Capture the cell that displays the provided text and extract its (X, Y) central coordinate. 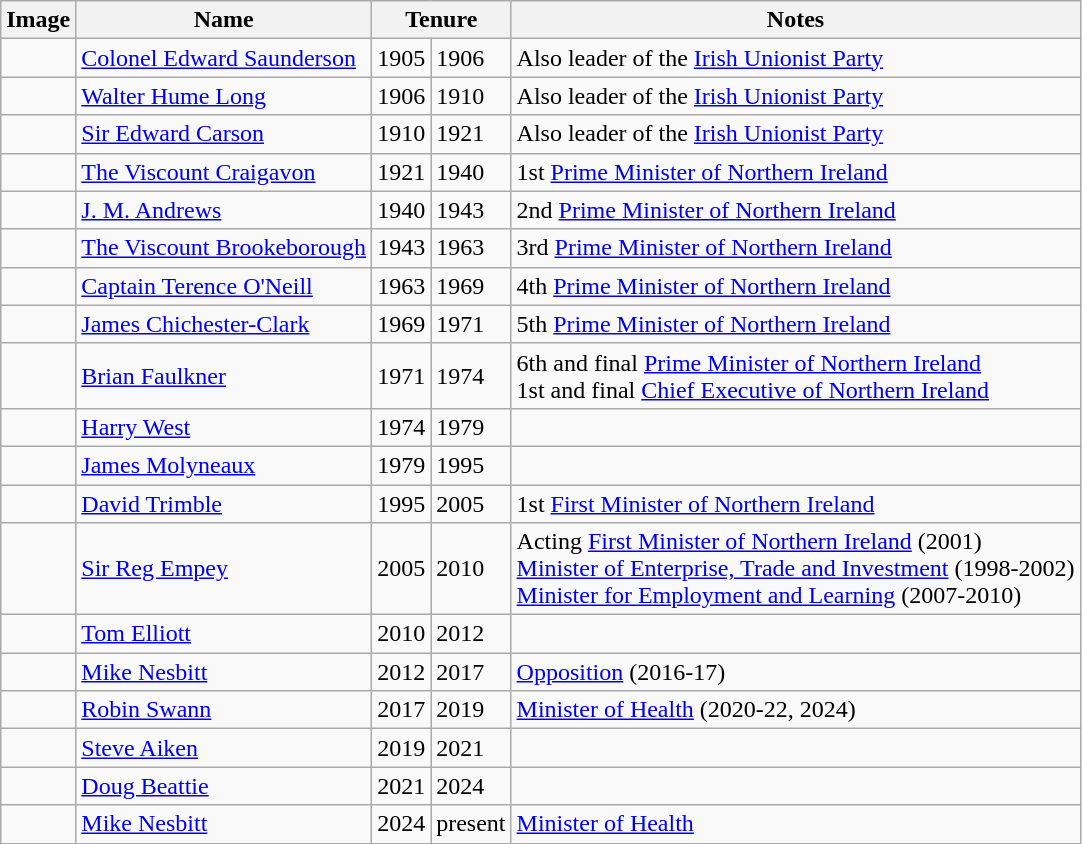
David Trimble (224, 503)
3rd Prime Minister of Northern Ireland (796, 248)
Brian Faulkner (224, 376)
present (471, 824)
1905 (402, 58)
Doug Beattie (224, 786)
Steve Aiken (224, 748)
James Chichester-Clark (224, 324)
Robin Swann (224, 710)
Name (224, 20)
6th and final Prime Minister of Northern Ireland1st and final Chief Executive of Northern Ireland (796, 376)
Tom Elliott (224, 634)
Captain Terence O'Neill (224, 286)
Colonel Edward Saunderson (224, 58)
Opposition (2016-17) (796, 672)
Minister of Health (2020-22, 2024) (796, 710)
Notes (796, 20)
J. M. Andrews (224, 210)
Image (38, 20)
Sir Reg Empey (224, 569)
Walter Hume Long (224, 96)
Minister of Health (796, 824)
4th Prime Minister of Northern Ireland (796, 286)
1st First Minister of Northern Ireland (796, 503)
5th Prime Minister of Northern Ireland (796, 324)
1st Prime Minister of Northern Ireland (796, 172)
Harry West (224, 427)
The Viscount Craigavon (224, 172)
James Molyneaux (224, 465)
Sir Edward Carson (224, 134)
The Viscount Brookeborough (224, 248)
Tenure (442, 20)
2nd Prime Minister of Northern Ireland (796, 210)
